Determine the [X, Y] coordinate at the center of the cell enclosing the given text.  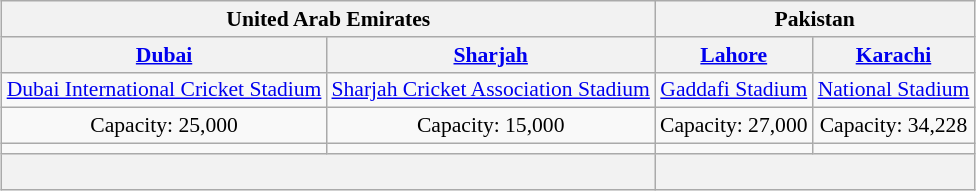
Gaddafi Stadium [734, 90]
Capacity: 27,000 [734, 126]
Lahore [734, 55]
Sharjah [490, 55]
Capacity: 25,000 [164, 126]
Pakistan [814, 19]
Karachi [894, 55]
Sharjah Cricket Association Stadium [490, 90]
United Arab Emirates [328, 19]
Dubai [164, 55]
Capacity: 34,228 [894, 126]
Dubai International Cricket Stadium [164, 90]
National Stadium [894, 90]
Capacity: 15,000 [490, 126]
